Scan for the cell matching the given text and deliver its (x, y) coordinate at center. 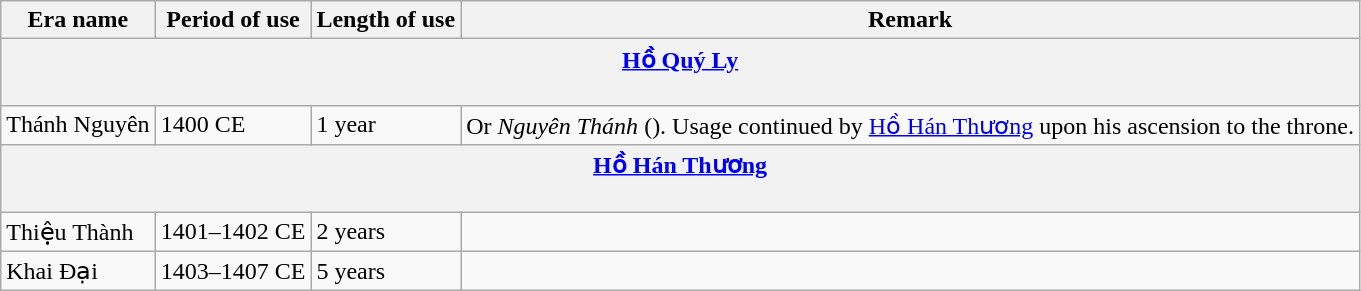
Era name (78, 20)
2 years (386, 232)
Thánh Nguyên (78, 125)
1 year (386, 125)
Period of use (233, 20)
Hồ Hán Thương (680, 178)
1400 CE (233, 125)
1403–1407 CE (233, 271)
Or Nguyên Thánh (). Usage continued by Hồ Hán Thương upon his ascension to the throne. (910, 125)
1401–1402 CE (233, 232)
Length of use (386, 20)
Thiệu Thành (78, 232)
Remark (910, 20)
Khai Đại (78, 271)
Hồ Quý Ly (680, 72)
5 years (386, 271)
